Identify which cell holds the provided text, then report its (X, Y) central coordinate. 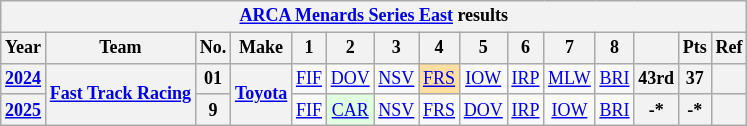
4 (440, 48)
Toyota (262, 94)
8 (614, 48)
2 (350, 48)
MLW (570, 78)
3 (396, 48)
ARCA Menards Series East results (374, 16)
2025 (24, 110)
1 (310, 48)
Team (120, 48)
9 (212, 110)
Fast Track Racing (120, 94)
5 (483, 48)
37 (694, 78)
Make (262, 48)
Pts (694, 48)
2024 (24, 78)
CAR (350, 110)
No. (212, 48)
01 (212, 78)
Ref (729, 48)
6 (526, 48)
43rd (656, 78)
Year (24, 48)
7 (570, 48)
